For the text-containing cell, return its midpoint in [X, Y] coordinate format. 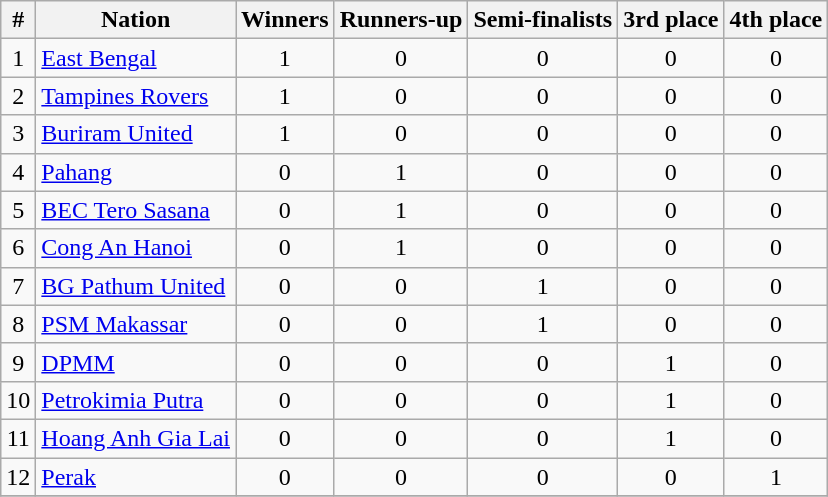
3 [18, 134]
Buriram United [136, 134]
7 [18, 286]
Pahang [136, 172]
11 [18, 438]
4 [18, 172]
5 [18, 210]
Hoang Anh Gia Lai [136, 438]
Runners-up [401, 20]
10 [18, 400]
Nation [136, 20]
12 [18, 477]
PSM Makassar [136, 324]
6 [18, 248]
BG Pathum United [136, 286]
8 [18, 324]
BEC Tero Sasana [136, 210]
2 [18, 96]
Tampines Rovers [136, 96]
Petrokimia Putra [136, 400]
East Bengal [136, 58]
Winners [286, 20]
3rd place [671, 20]
Semi-finalists [543, 20]
9 [18, 362]
Perak [136, 477]
# [18, 20]
Cong An Hanoi [136, 248]
4th place [776, 20]
DPMM [136, 362]
